Locate the cell with the specified text and output its [X, Y] center coordinate. 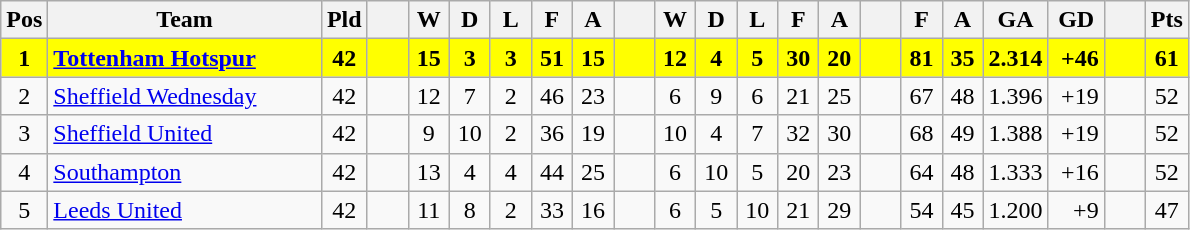
Pos [24, 20]
Sheffield United [185, 134]
33 [552, 210]
67 [922, 96]
11 [428, 210]
Tottenham Hotspur [185, 58]
Pts [1166, 20]
1 [24, 58]
+16 [1076, 172]
1.396 [1016, 96]
81 [922, 58]
47 [1166, 210]
13 [428, 172]
Team [185, 20]
19 [592, 134]
54 [922, 210]
44 [552, 172]
35 [962, 58]
68 [922, 134]
51 [552, 58]
45 [962, 210]
Southampton [185, 172]
8 [470, 210]
29 [840, 210]
+46 [1076, 58]
46 [552, 96]
Leeds United [185, 210]
+9 [1076, 210]
GA [1016, 20]
49 [962, 134]
GD [1076, 20]
32 [798, 134]
64 [922, 172]
36 [552, 134]
1.333 [1016, 172]
2.314 [1016, 58]
1.200 [1016, 210]
61 [1166, 58]
Pld [344, 20]
1.388 [1016, 134]
16 [592, 210]
Sheffield Wednesday [185, 96]
